From the cell containing the given text, extract its center point as [x, y] coordinate. 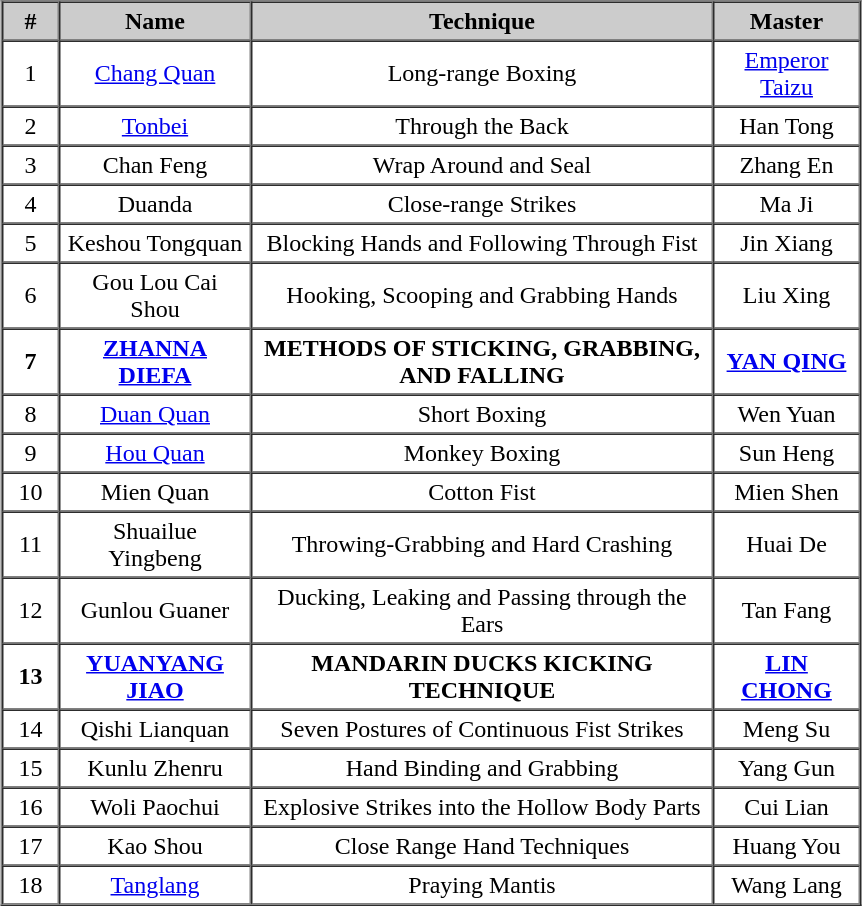
METHODS OF STICKING, GRABBING, AND FALLING [482, 361]
13 [30, 677]
Throwing-Grabbing and Hard Crashing [482, 545]
11 [30, 545]
Kunlu Zhenru [155, 768]
Liu Xing [786, 295]
17 [30, 846]
Gou Lou Cai Shou [155, 295]
MANDARIN DUCKS KICKING TECHNIQUE [482, 677]
Mien Quan [155, 492]
YUANYANG JIAO [155, 677]
Gunlou Guaner [155, 611]
Huai De [786, 545]
Close Range Hand Techniques [482, 846]
Qishi Lianquan [155, 730]
4 [30, 204]
Hou Quan [155, 454]
1 [30, 73]
# [30, 22]
Meng Su [786, 730]
Kao Shou [155, 846]
7 [30, 361]
5 [30, 244]
Seven Postures of Continuous Fist Strikes [482, 730]
Chang Quan [155, 73]
Sun Heng [786, 454]
Technique [482, 22]
15 [30, 768]
10 [30, 492]
Duan Quan [155, 414]
Blocking Hands and Following Through Fist [482, 244]
Chan Feng [155, 166]
Long-range Boxing [482, 73]
Huang You [786, 846]
Shuailue Yingbeng [155, 545]
Hooking, Scooping and Grabbing Hands [482, 295]
Short Boxing [482, 414]
Yang Gun [786, 768]
Monkey Boxing [482, 454]
Ducking, Leaking and Passing through the Ears [482, 611]
8 [30, 414]
Wang Lang [786, 886]
Through the Back [482, 126]
Name [155, 22]
Wrap Around and Seal [482, 166]
12 [30, 611]
Woli Paochui [155, 808]
Jin Xiang [786, 244]
Emperor Taizu [786, 73]
Mien Shen [786, 492]
LIN CHONG [786, 677]
Explosive Strikes into the Hollow Body Parts [482, 808]
16 [30, 808]
6 [30, 295]
Close-range Strikes [482, 204]
Tan Fang [786, 611]
Ma Ji [786, 204]
14 [30, 730]
Keshou Tongquan [155, 244]
Cui Lian [786, 808]
9 [30, 454]
Tanglang [155, 886]
Wen Yuan [786, 414]
Han Tong [786, 126]
Cotton Fist [482, 492]
ZHANNA DIEFA [155, 361]
3 [30, 166]
Duanda [155, 204]
Hand Binding and Grabbing [482, 768]
YAN QING [786, 361]
Praying Mantis [482, 886]
2 [30, 126]
Zhang En [786, 166]
Master [786, 22]
Tonbei [155, 126]
18 [30, 886]
